Search for the cell housing the specified text and yield its [x, y] center coordinate. 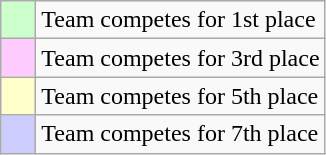
Team competes for 3rd place [180, 58]
Team competes for 7th place [180, 134]
Team competes for 1st place [180, 20]
Team competes for 5th place [180, 96]
